Capture the cell that displays the provided text and extract its (X, Y) central coordinate. 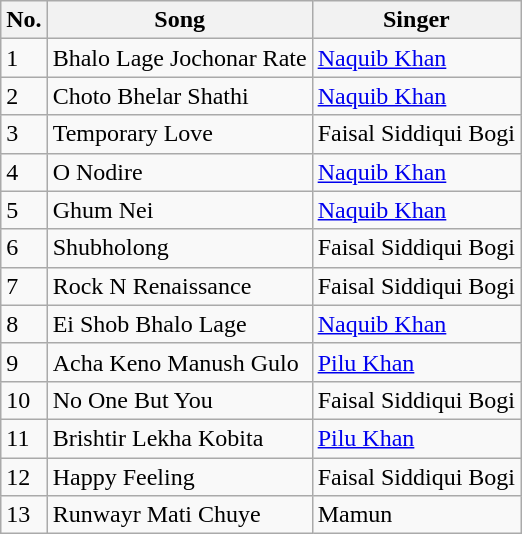
9 (24, 362)
10 (24, 400)
Shubholong (180, 248)
4 (24, 172)
Runwayr Mati Chuye (180, 515)
Temporary Love (180, 134)
3 (24, 134)
12 (24, 477)
1 (24, 58)
Ghum Nei (180, 210)
Bhalo Lage Jochonar Rate (180, 58)
Singer (416, 20)
2 (24, 96)
No. (24, 20)
Mamun (416, 515)
11 (24, 438)
7 (24, 286)
No One But You (180, 400)
Brishtir Lekha Kobita (180, 438)
Acha Keno Manush Gulo (180, 362)
5 (24, 210)
6 (24, 248)
8 (24, 324)
Choto Bhelar Shathi (180, 96)
Song (180, 20)
Rock N Renaissance (180, 286)
Ei Shob Bhalo Lage (180, 324)
Happy Feeling (180, 477)
O Nodire (180, 172)
13 (24, 515)
